Find where the given text appears and provide that cell's center as [x, y] coordinate. 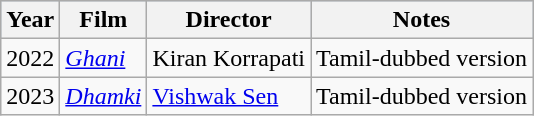
Ghani [104, 58]
Film [104, 20]
Year [30, 20]
2022 [30, 58]
Dhamki [104, 96]
Notes [422, 20]
Director [229, 20]
Kiran Korrapati [229, 58]
2023 [30, 96]
Vishwak Sen [229, 96]
